Detect which cell encompasses the target text, then output its [X, Y] center coordinate. 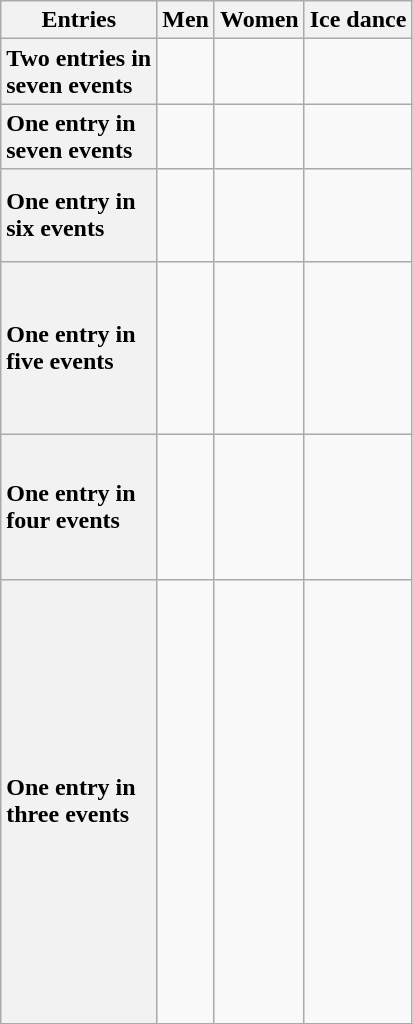
One entry infour events [79, 507]
One entry inseven events [79, 136]
Men [186, 20]
Women [259, 20]
One entry infive events [79, 348]
One entry insix events [79, 215]
Two entries inseven events [79, 72]
Entries [79, 20]
One entry inthree events [79, 802]
Ice dance [358, 20]
